Locate the cell with the specified text and output its [x, y] center coordinate. 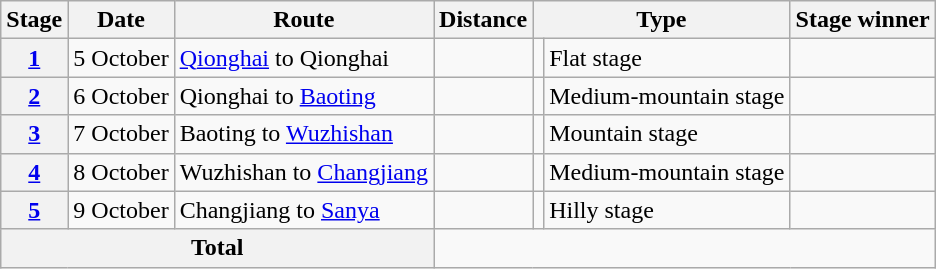
Stage [34, 20]
8 October [121, 172]
9 October [121, 210]
Hilly stage [667, 210]
Route [304, 20]
Type [662, 20]
5 October [121, 58]
1 [34, 58]
2 [34, 96]
Distance [484, 20]
Stage winner [862, 20]
Qionghai to Baoting [304, 96]
Total [218, 248]
Mountain stage [667, 134]
Wuzhishan to Changjiang [304, 172]
Qionghai to Qionghai [304, 58]
7 October [121, 134]
Baoting to Wuzhishan [304, 134]
5 [34, 210]
Flat stage [667, 58]
3 [34, 134]
Changjiang to Sanya [304, 210]
4 [34, 172]
Date [121, 20]
6 October [121, 96]
